Return (x, y) of the center of cell containing provided text 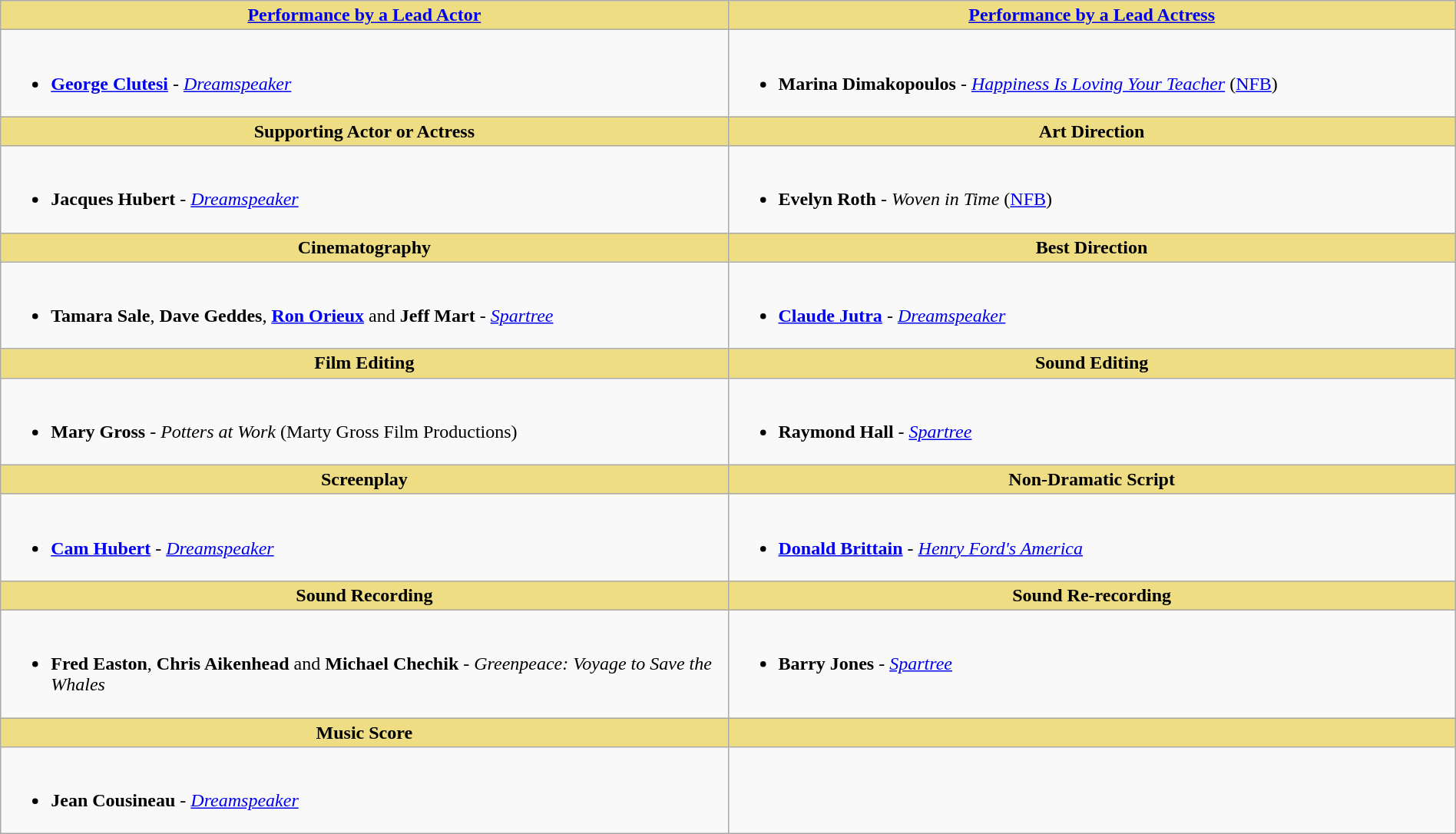
Best Direction (1092, 247)
Jacques Hubert - Dreamspeaker (364, 189)
Barry Jones - Spartree (1092, 664)
Cam Hubert - Dreamspeaker (364, 538)
Supporting Actor or Actress (364, 131)
Marina Dimakopoulos - Happiness Is Loving Your Teacher (NFB) (1092, 74)
Tamara Sale, Dave Geddes, Ron Orieux and Jeff Mart - Spartree (364, 306)
Mary Gross - Potters at Work (Marty Gross Film Productions) (364, 421)
Cinematography (364, 247)
Sound Recording (364, 595)
Evelyn Roth - Woven in Time (NFB) (1092, 189)
Screenplay (364, 479)
Claude Jutra - Dreamspeaker (1092, 306)
Sound Editing (1092, 363)
Donald Brittain - Henry Ford's America (1092, 538)
Sound Re-recording (1092, 595)
Performance by a Lead Actor (364, 15)
Art Direction (1092, 131)
George Clutesi - Dreamspeaker (364, 74)
Music Score (364, 732)
Performance by a Lead Actress (1092, 15)
Film Editing (364, 363)
Jean Cousineau - Dreamspeaker (364, 791)
Raymond Hall - Spartree (1092, 421)
Non-Dramatic Script (1092, 479)
Fred Easton, Chris Aikenhead and Michael Chechik - Greenpeace: Voyage to Save the Whales (364, 664)
